For the text-containing cell, return its midpoint in [x, y] coordinate format. 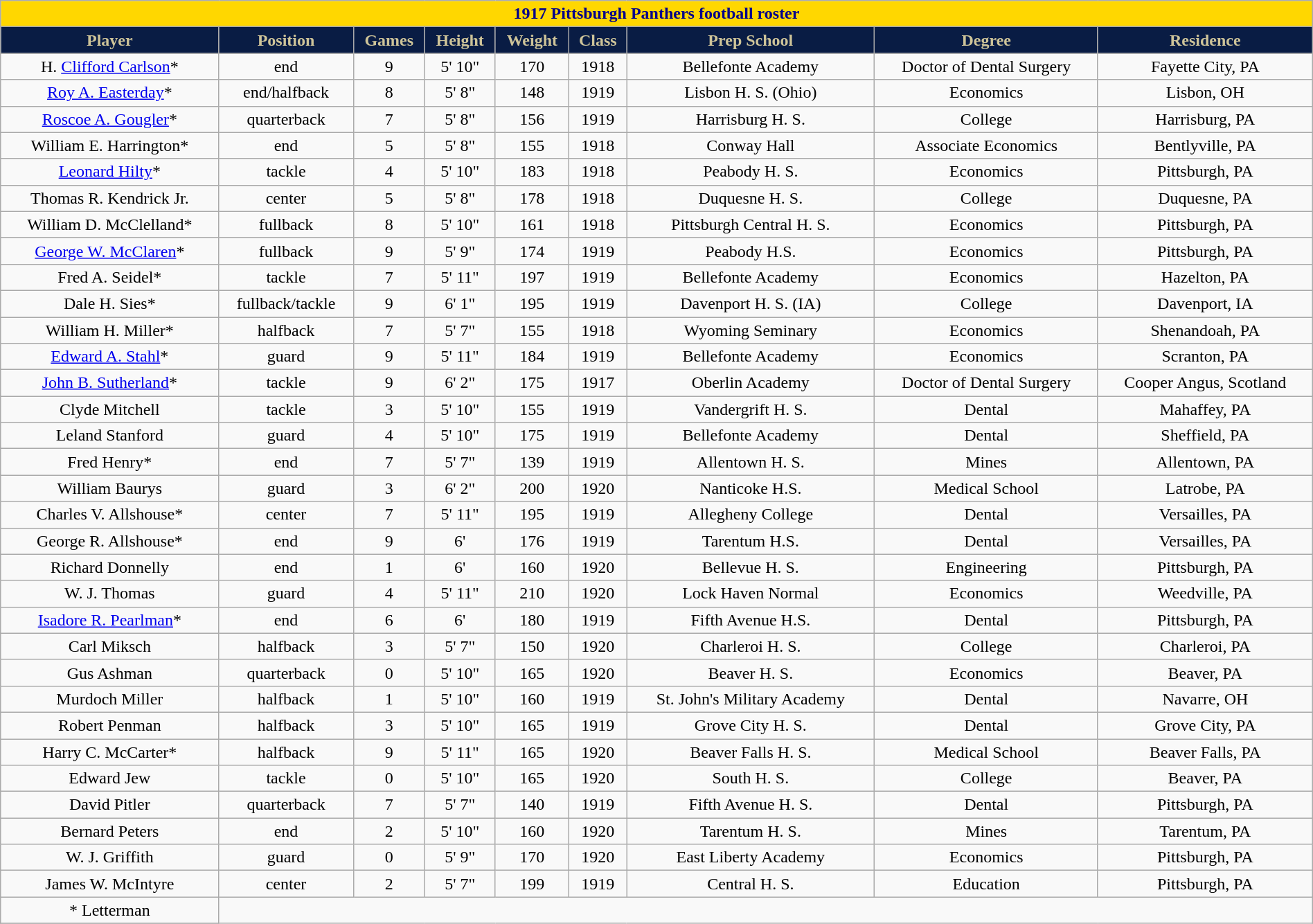
Class [598, 40]
Harry C. McCarter* [109, 752]
Wyoming Seminary [751, 330]
Edward Jew [109, 779]
Fayette City, PA [1205, 66]
Beaver Falls H. S. [751, 752]
Fifth Avenue H.S. [751, 620]
Charleroi, PA [1205, 646]
1917 [598, 383]
Vandergrift H. S. [751, 409]
197 [532, 277]
W. J. Griffith [109, 858]
fullback/tackle [286, 303]
Lisbon H. S. (Ohio) [751, 93]
1917 Pittsburgh Panthers football roster [656, 14]
Clyde Mitchell [109, 409]
James W. McIntyre [109, 884]
Lock Haven Normal [751, 594]
William D. McClelland* [109, 224]
161 [532, 224]
Carl Miksch [109, 646]
Thomas R. Kendrick Jr. [109, 198]
Education [986, 884]
Leland Stanford [109, 436]
Height [460, 40]
Davenport, IA [1205, 303]
Weedville, PA [1205, 594]
St. John's Military Academy [751, 699]
Pittsburgh Central H. S. [751, 224]
183 [532, 172]
Bentlyville, PA [1205, 145]
Fifth Avenue H. S. [751, 805]
178 [532, 198]
Navarre, OH [1205, 699]
Harrisburg, PA [1205, 119]
Residence [1205, 40]
Scranton, PA [1205, 357]
Allegheny College [751, 515]
156 [532, 119]
Hazelton, PA [1205, 277]
Cooper Angus, Scotland [1205, 383]
148 [532, 93]
end/halfback [286, 93]
George R. Allshouse* [109, 541]
Roscoe A. Gougler* [109, 119]
Tarentum, PA [1205, 831]
Oberlin Academy [751, 383]
Tarentum H. S. [751, 831]
Latrobe, PA [1205, 488]
180 [532, 620]
Weight [532, 40]
William H. Miller* [109, 330]
Fred A. Seidel* [109, 277]
W. J. Thomas [109, 594]
Games [389, 40]
Charles V. Allshouse* [109, 515]
Peabody H.S. [751, 251]
Davenport H. S. (IA) [751, 303]
William E. Harrington* [109, 145]
Leonard Hilty* [109, 172]
Shenandoah, PA [1205, 330]
Allentown H. S. [751, 462]
Position [286, 40]
Bernard Peters [109, 831]
184 [532, 357]
Lisbon, OH [1205, 93]
Harrisburg H. S. [751, 119]
199 [532, 884]
Associate Economics [986, 145]
Peabody H. S. [751, 172]
Sheffield, PA [1205, 436]
Player [109, 40]
Tarentum H.S. [751, 541]
Conway Hall [751, 145]
H. Clifford Carlson* [109, 66]
George W. McClaren* [109, 251]
Edward A. Stahl* [109, 357]
Mahaffey, PA [1205, 409]
John B. Sutherland* [109, 383]
Engineering [986, 567]
East Liberty Academy [751, 858]
William Baurys [109, 488]
David Pitler [109, 805]
210 [532, 594]
Fred Henry* [109, 462]
139 [532, 462]
Central H. S. [751, 884]
Allentown, PA [1205, 462]
Dale H. Sies* [109, 303]
6 [389, 620]
Isadore R. Pearlman* [109, 620]
Duquesne H. S. [751, 198]
South H. S. [751, 779]
Nanticoke H.S. [751, 488]
176 [532, 541]
140 [532, 805]
Murdoch Miller [109, 699]
Robert Penman [109, 725]
6' 1" [460, 303]
Beaver Falls, PA [1205, 752]
Charleroi H. S. [751, 646]
Roy A. Easterday* [109, 93]
* Letterman [109, 910]
174 [532, 251]
Beaver H. S. [751, 673]
150 [532, 646]
Gus Ashman [109, 673]
Duquesne, PA [1205, 198]
Grove City H. S. [751, 725]
Bellevue H. S. [751, 567]
Grove City, PA [1205, 725]
200 [532, 488]
Richard Donnelly [109, 567]
Degree [986, 40]
Prep School [751, 40]
